Extract the (X, Y) coordinate from the center of the cell holding the provided text.  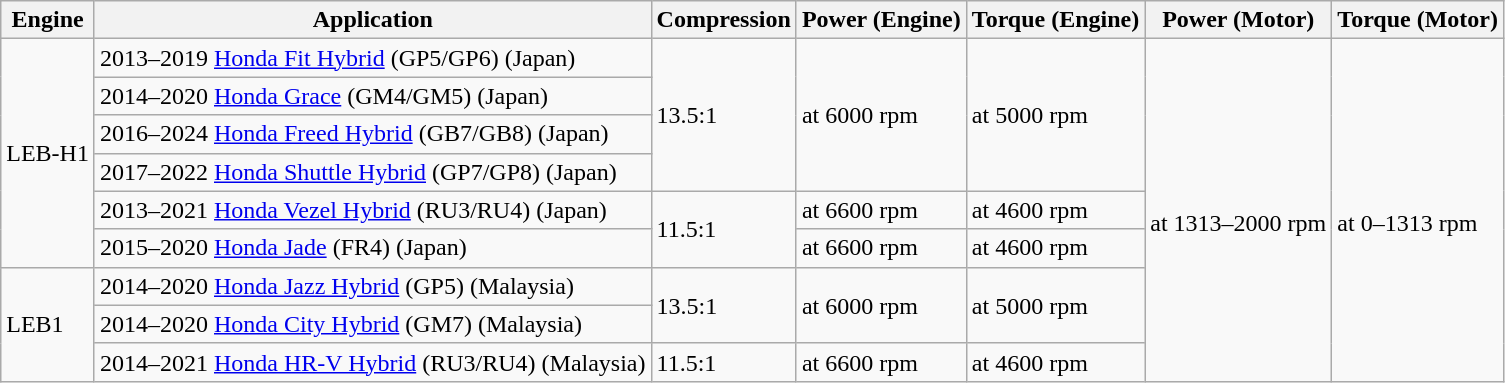
2013–2019 Honda Fit Hybrid (GP5/GP6) (Japan) (372, 58)
LEB1 (48, 324)
Torque (Motor) (1418, 20)
at 0–1313 rpm (1418, 210)
LEB-H1 (48, 153)
Application (372, 20)
2014–2020 Honda Jazz Hybrid (GP5) (Malaysia) (372, 286)
2014–2021 Honda HR-V Hybrid (RU3/RU4) (Malaysia) (372, 362)
Compression (724, 20)
Torque (Engine) (1055, 20)
Power (Motor) (1238, 20)
2015–2020 Honda Jade (FR4) (Japan) (372, 248)
Engine (48, 20)
2013–2021 Honda Vezel Hybrid (RU3/RU4) (Japan) (372, 210)
Power (Engine) (881, 20)
at 1313–2000 rpm (1238, 210)
2014–2020 Honda City Hybrid (GM7) (Malaysia) (372, 324)
2016–2024 Honda Freed Hybrid (GB7/GB8) (Japan) (372, 134)
2014–2020 Honda Grace (GM4/GM5) (Japan) (372, 96)
2017–2022 Honda Shuttle Hybrid (GP7/GP8) (Japan) (372, 172)
